Detect which cell encompasses the target text, then output its [X, Y] center coordinate. 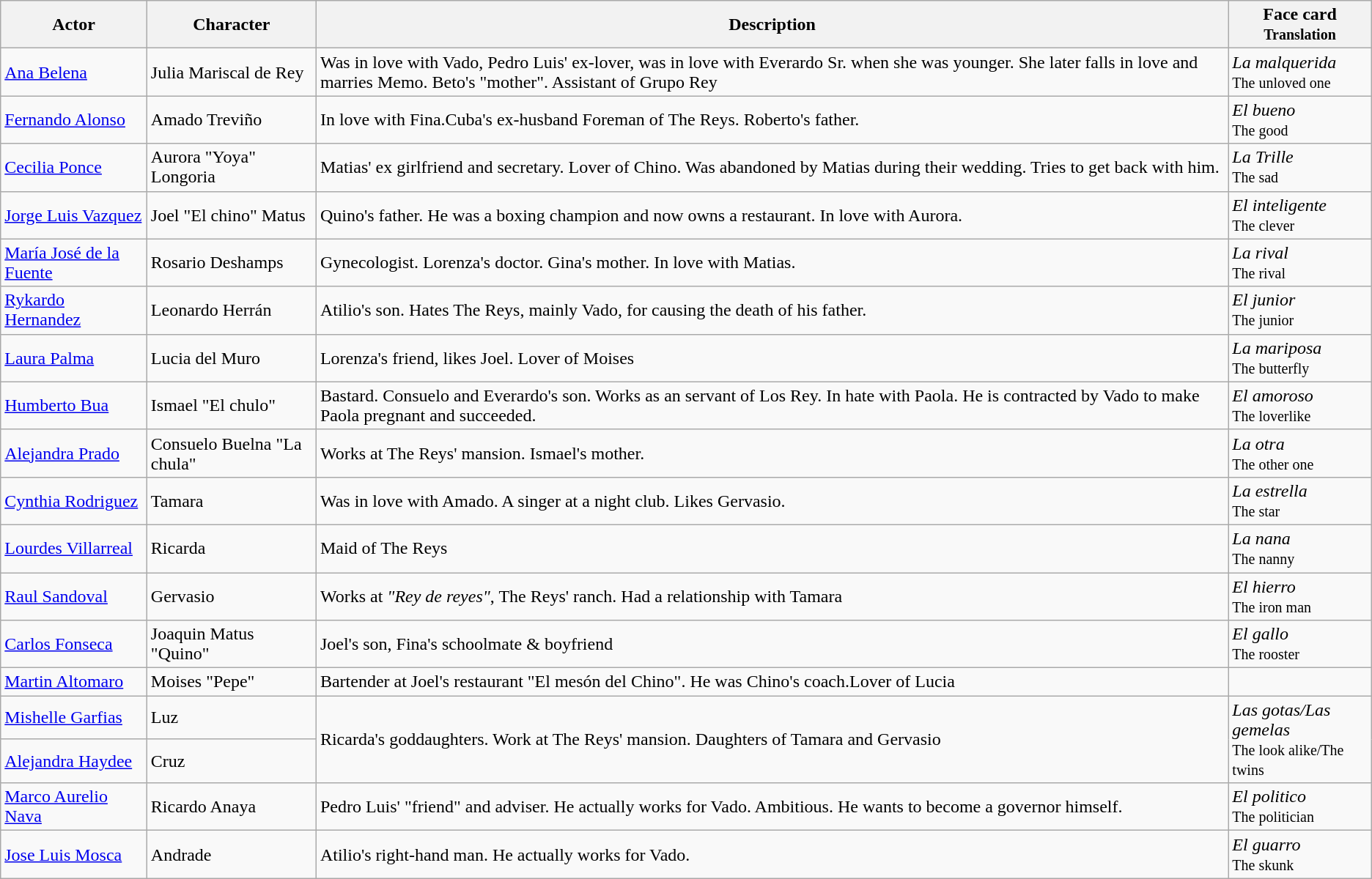
La TrilleThe sad [1300, 167]
Mishelle Garfias [74, 718]
Joel's son, Fina's schoolmate & boyfriend [772, 645]
Atilio's son. Hates The Reys, mainly Vado, for causing the death of his father. [772, 311]
Cruz [232, 761]
Joel "El chino" Matus [232, 215]
Face card Translation [1300, 25]
Cynthia Rodriguez [74, 501]
Maid of The Reys [772, 548]
El buenoThe good [1300, 120]
Actor [74, 25]
Quino's father. He was a boxing champion and now owns a restaurant. In love with Aurora. [772, 215]
In love with Fina.Cuba's ex-husband Foreman of The Reys. Roberto's father. [772, 120]
Lorenza's friend, likes Joel. Lover of Moises [772, 357]
Pedro Luis' "friend" and adviser. He actually works for Vado. Ambitious. He wants to become a governor himself. [772, 807]
Carlos Fonseca [74, 645]
Laura Palma [74, 357]
Marco Aurelio Nava [74, 807]
El guarroThe skunk [1300, 854]
La mariposaThe butterfly [1300, 357]
Matias' ex girlfriend and secretary. Lover of Chino. Was abandoned by Matias during their wedding. Tries to get back with him. [772, 167]
Andrade [232, 854]
Tamara [232, 501]
Jose Luis Mosca [74, 854]
Works at "Rey de reyes", The Reys' ranch. Had a relationship with Tamara [772, 596]
El politicoThe politician [1300, 807]
El galloThe rooster [1300, 645]
Joaquin Matus "Quino" [232, 645]
El hierroThe iron man [1300, 596]
Ana Belena [74, 72]
La rivalThe rival [1300, 262]
Fernando Alonso [74, 120]
Ricardo Anaya [232, 807]
Rykardo Hernandez [74, 311]
Amado Treviño [232, 120]
Raul Sandoval [74, 596]
Cecilia Ponce [74, 167]
Luz [232, 718]
Humberto Bua [74, 406]
Description [772, 25]
La malqueridaThe unloved one [1300, 72]
Atilio's right-hand man. He actually works for Vado. [772, 854]
Ismael "El chulo" [232, 406]
Lucia del Muro [232, 357]
Lourdes Villarreal [74, 548]
Las gotas/Las gemelasThe look alike/The twins [1300, 740]
María José de la Fuente [74, 262]
Aurora "Yoya" Longoria [232, 167]
Bartender at Joel's restaurant "El mesón del Chino". He was Chino's coach.Lover of Lucia [772, 682]
Gynecologist. Lorenza's doctor. Gina's mother. In love with Matias. [772, 262]
Moises "Pepe" [232, 682]
Martin Altomaro [74, 682]
Gervasio [232, 596]
La nanaThe nanny [1300, 548]
Alejandra Prado [74, 453]
La otraThe other one [1300, 453]
Alejandra Haydee [74, 761]
Rosario Deshamps [232, 262]
Ricarda [232, 548]
Ricarda's goddaughters. Work at The Reys' mansion. Daughters of Tamara and Gervasio [772, 740]
El inteligenteThe clever [1300, 215]
Jorge Luis Vazquez [74, 215]
Works at The Reys' mansion. Ismael's mother. [772, 453]
El amorosoThe loverlike [1300, 406]
Consuelo Buelna "La chula" [232, 453]
La estrellaThe star [1300, 501]
Leonardo Herrán [232, 311]
Was in love with Amado. A singer at a night club. Likes Gervasio. [772, 501]
El juniorThe junior [1300, 311]
Julia Mariscal de Rey [232, 72]
Character [232, 25]
